For the text-containing cell, return its midpoint in [X, Y] coordinate format. 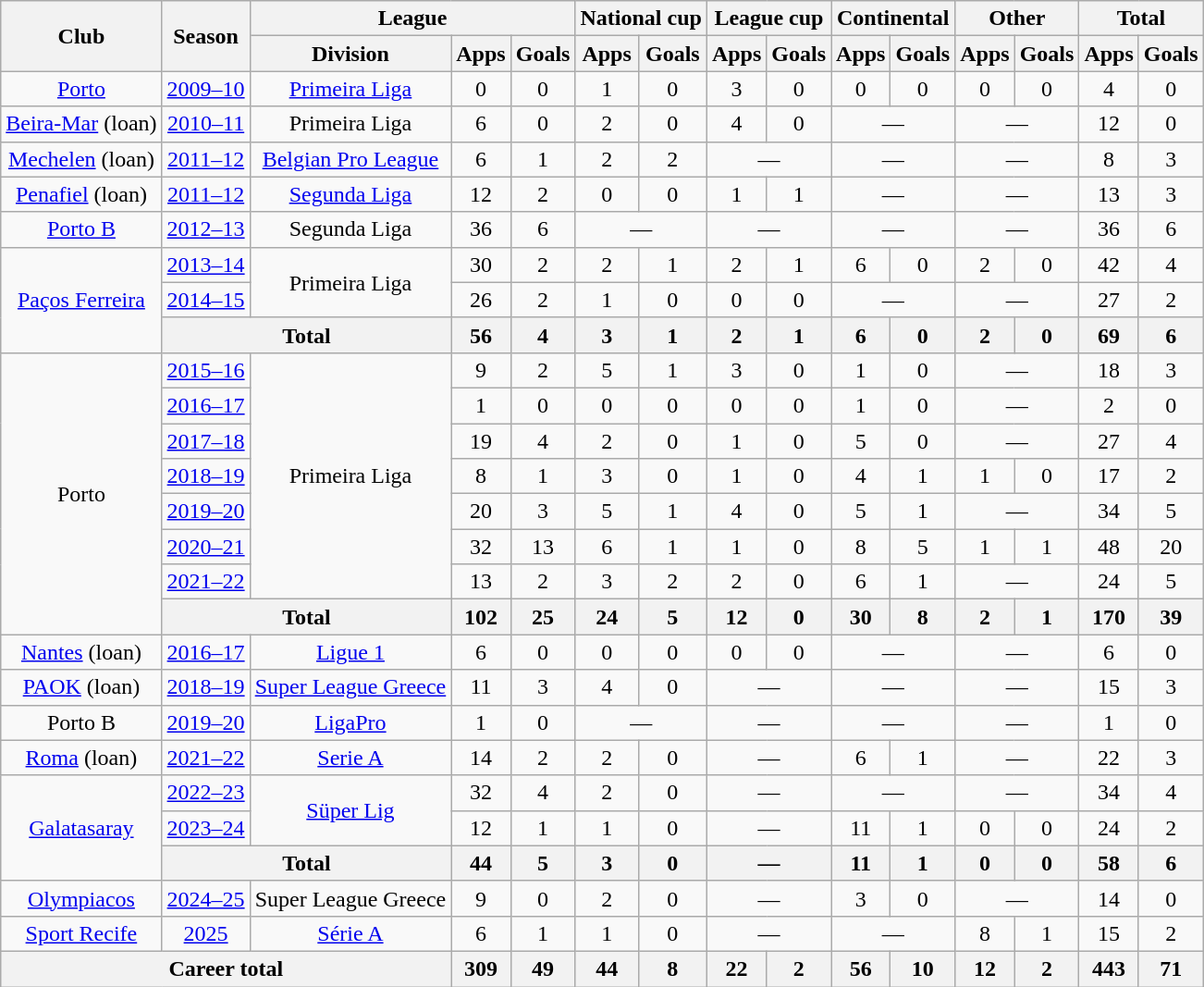
League [412, 19]
19 [481, 441]
309 [481, 968]
2022–23 [205, 793]
Penafiel (loan) [81, 194]
2015–16 [205, 370]
2020–21 [205, 547]
PAOK (loan) [81, 687]
48 [1109, 547]
Club [81, 36]
Paços Ferreira [81, 300]
Série A [350, 933]
League cup [768, 19]
Other [1017, 19]
42 [1109, 265]
39 [1171, 617]
2014–15 [205, 300]
2010–11 [205, 124]
10 [923, 968]
Roma (loan) [81, 758]
Serie A [350, 758]
2023–24 [205, 828]
Beira-Mar (loan) [81, 124]
Nantes (loan) [81, 652]
Division [350, 54]
Mechelen (loan) [81, 159]
25 [543, 617]
Olympiacos [81, 898]
Ligue 1 [350, 652]
Süper Lig [350, 810]
2025 [205, 933]
26 [481, 300]
443 [1109, 968]
170 [1109, 617]
71 [1171, 968]
Season [205, 36]
58 [1109, 863]
102 [481, 617]
Continental [893, 19]
18 [1109, 370]
National cup [641, 19]
2013–14 [205, 265]
17 [1109, 476]
LigaPro [350, 722]
2009–10 [205, 89]
2024–25 [205, 898]
Belgian Pro League [350, 159]
49 [543, 968]
Sport Recife [81, 933]
Galatasaray [81, 828]
Career total [226, 968]
69 [1109, 335]
2012–13 [205, 229]
2017–18 [205, 441]
